Find where the given text appears and provide that cell's center as (x, y) coordinate. 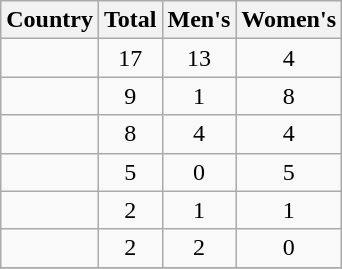
17 (130, 58)
Country (50, 20)
13 (199, 58)
Men's (199, 20)
Women's (289, 20)
9 (130, 96)
Total (130, 20)
